Scan for the cell matching the given text and deliver its (x, y) coordinate at center. 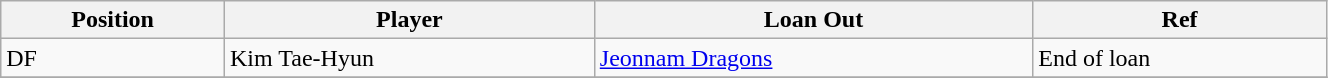
Kim Tae-Hyun (410, 58)
DF (113, 58)
Player (410, 20)
Jeonnam Dragons (813, 58)
End of loan (1180, 58)
Loan Out (813, 20)
Position (113, 20)
Ref (1180, 20)
